Search for the cell housing the specified text and yield its [x, y] center coordinate. 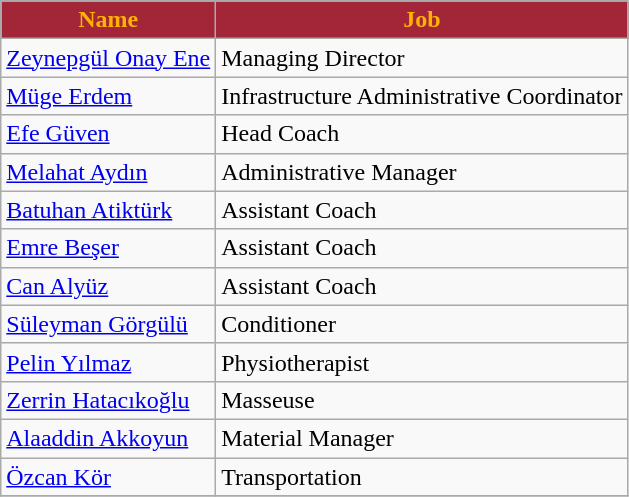
Name [108, 20]
Alaaddin Akkoyun [108, 438]
Job [422, 20]
Head Coach [422, 134]
Zeynepgül Onay Ene [108, 58]
Managing Director [422, 58]
Physiotherapist [422, 362]
Müge Erdem [108, 96]
Transportation [422, 477]
Infrastructure Administrative Coordinator [422, 96]
Emre Beşer [108, 248]
Süleyman Görgülü [108, 324]
Masseuse [422, 400]
Melahat Aydın [108, 172]
Can Alyüz [108, 286]
Administrative Manager [422, 172]
Efe Güven [108, 134]
Conditioner [422, 324]
Material Manager [422, 438]
Zerrin Hatacıkoğlu [108, 400]
Özcan Kör [108, 477]
Batuhan Atiktürk [108, 210]
Pelin Yılmaz [108, 362]
